Extract the [x, y] coordinate from the center of the cell holding the provided text.  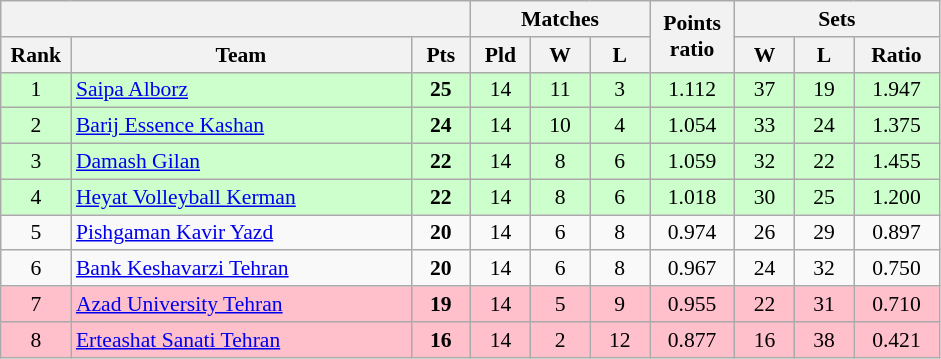
0.974 [692, 233]
37 [765, 90]
0.877 [692, 340]
Matches [560, 19]
Ratio [896, 55]
1.947 [896, 90]
0.967 [692, 269]
1.018 [692, 197]
1.054 [692, 126]
1.059 [692, 162]
1.200 [896, 197]
29 [824, 233]
7 [36, 304]
Bank Keshavarzi Tehran [241, 269]
1.375 [896, 126]
31 [824, 304]
30 [765, 197]
38 [824, 340]
Damash Gilan [241, 162]
Sets [837, 19]
0.421 [896, 340]
Erteashat Sanati Tehran [241, 340]
12 [620, 340]
1.112 [692, 90]
1.455 [896, 162]
Pld [501, 55]
Pishgaman Kavir Yazd [241, 233]
9 [620, 304]
Pts [441, 55]
0.955 [692, 304]
Azad University Tehran [241, 304]
0.750 [896, 269]
1 [36, 90]
Team [241, 55]
Points ratio [692, 36]
Heyat Volleyball Kerman [241, 197]
10 [560, 126]
0.710 [896, 304]
0.897 [896, 233]
Saipa Alborz [241, 90]
11 [560, 90]
33 [765, 126]
26 [765, 233]
Rank [36, 55]
Barij Essence Kashan [241, 126]
